From the cell containing the given text, extract its center point as [X, Y] coordinate. 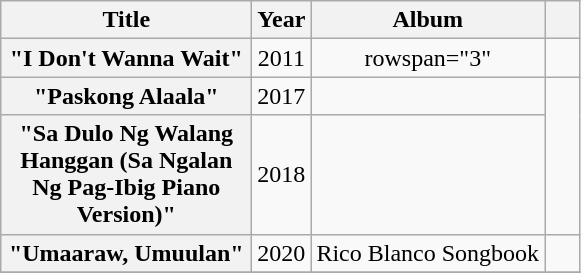
Title [126, 20]
2018 [282, 174]
Year [282, 20]
Rico Blanco Songbook [428, 253]
"I Don't Wanna Wait" [126, 58]
"Paskong Alaala" [126, 96]
rowspan="3" [428, 58]
2011 [282, 58]
"Umaaraw, Umuulan" [126, 253]
2020 [282, 253]
"Sa Dulo Ng Walang Hanggan (Sa Ngalan Ng Pag-Ibig Piano Version)" [126, 174]
Album [428, 20]
2017 [282, 96]
